Provide the [x, y] coordinate of the cell's center where the given text is located.  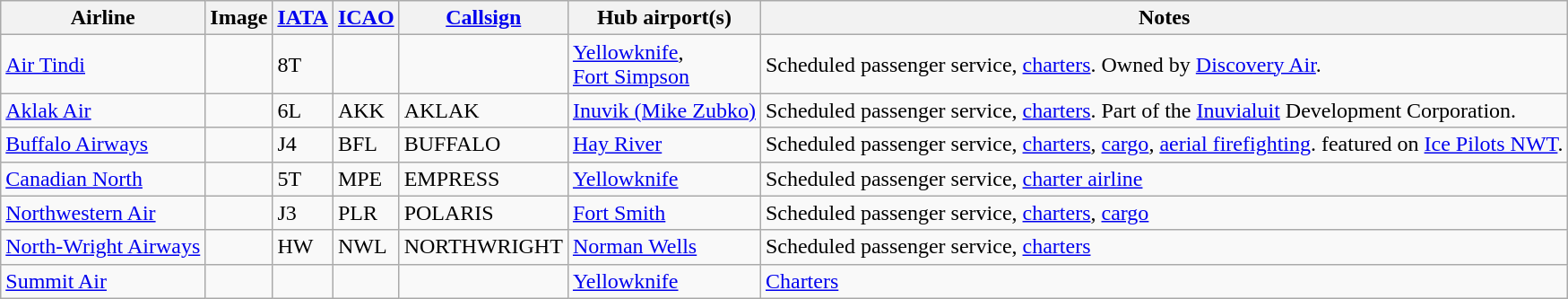
Norman Wells [663, 247]
EMPRESS [483, 179]
MPE [366, 179]
J3 [303, 213]
Scheduled passenger service, charters, cargo [1164, 213]
BFL [366, 145]
5T [303, 179]
Northwestern Air [103, 213]
Image [238, 18]
Scheduled passenger service, charters, cargo, aerial firefighting. featured on Ice Pilots NWT. [1164, 145]
Inuvik (Mike Zubko) [663, 110]
8T [303, 65]
Fort Smith [663, 213]
BUFFALO [483, 145]
Air Tindi [103, 65]
Scheduled passenger service, charter airline [1164, 179]
IATA [303, 18]
Callsign [483, 18]
Aklak Air [103, 110]
NWL [366, 247]
Airline [103, 18]
6L [303, 110]
Hay River [663, 145]
AKLAK [483, 110]
Summit Air [103, 281]
AKK [366, 110]
Charters [1164, 281]
NORTHWRIGHT [483, 247]
Scheduled passenger service, charters. Owned by Discovery Air. [1164, 65]
Notes [1164, 18]
HW [303, 247]
POLARIS [483, 213]
Scheduled passenger service, charters. Part of the Inuvialuit Development Corporation. [1164, 110]
Scheduled passenger service, charters [1164, 247]
J4 [303, 145]
Hub airport(s) [663, 18]
Yellowknife,Fort Simpson [663, 65]
ICAO [366, 18]
Buffalo Airways [103, 145]
Canadian North [103, 179]
PLR [366, 213]
North-Wright Airways [103, 247]
